Identify which cell holds the provided text, then report its (X, Y) central coordinate. 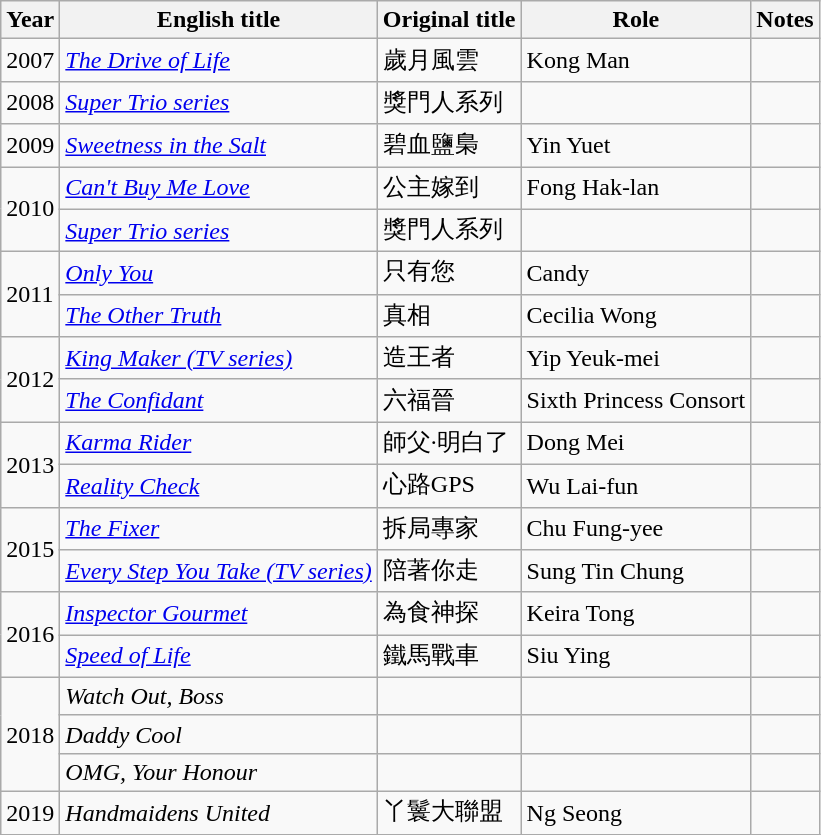
2011 (30, 294)
只有您 (449, 274)
Notes (785, 20)
六福晉 (449, 400)
陪著你走 (449, 572)
2015 (30, 550)
鐵馬戰車 (449, 656)
2008 (30, 102)
Handmaidens United (218, 812)
Sixth Princess Consort (636, 400)
真相 (449, 316)
2019 (30, 812)
Dong Mei (636, 444)
心路GPS (449, 486)
2007 (30, 60)
Cecilia Wong (636, 316)
2010 (30, 208)
OMG, Your Honour (218, 772)
Daddy Cool (218, 734)
歲月風雲 (449, 60)
Siu Ying (636, 656)
Yin Yuet (636, 146)
Fong Hak-lan (636, 188)
Sung Tin Chung (636, 572)
2009 (30, 146)
The Fixer (218, 528)
Chu Fung-yee (636, 528)
Speed of Life (218, 656)
Watch Out, Boss (218, 696)
The Other Truth (218, 316)
King Maker (TV series) (218, 358)
Every Step You Take (TV series) (218, 572)
2012 (30, 380)
Wu Lai-fun (636, 486)
2018 (30, 734)
Yip Yeuk-mei (636, 358)
師父·明白了 (449, 444)
Original title (449, 20)
2016 (30, 634)
碧血鹽梟 (449, 146)
The Confidant (218, 400)
Only You (218, 274)
Candy (636, 274)
Can't Buy Me Love (218, 188)
Ng Seong (636, 812)
Sweetness in the Salt (218, 146)
公主嫁到 (449, 188)
Reality Check (218, 486)
The Drive of Life (218, 60)
Role (636, 20)
2013 (30, 464)
Year (30, 20)
Keira Tong (636, 614)
English title (218, 20)
Kong Man (636, 60)
丫鬟大聯盟 (449, 812)
為食神探 (449, 614)
Inspector Gourmet (218, 614)
造王者 (449, 358)
Karma Rider (218, 444)
拆局專家 (449, 528)
